Determine the (X, Y) coordinate at the center of the cell enclosing the given text.  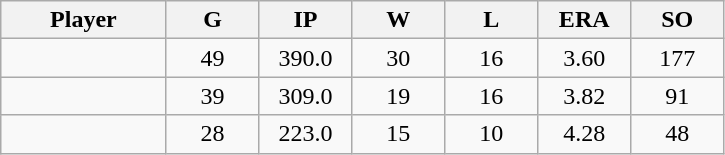
390.0 (306, 58)
48 (678, 134)
309.0 (306, 96)
4.28 (584, 134)
3.82 (584, 96)
28 (212, 134)
W (398, 20)
15 (398, 134)
3.60 (584, 58)
91 (678, 96)
177 (678, 58)
30 (398, 58)
G (212, 20)
19 (398, 96)
223.0 (306, 134)
10 (492, 134)
Player (84, 20)
L (492, 20)
49 (212, 58)
39 (212, 96)
IP (306, 20)
SO (678, 20)
ERA (584, 20)
